Identify which cell holds the provided text, then report its [x, y] central coordinate. 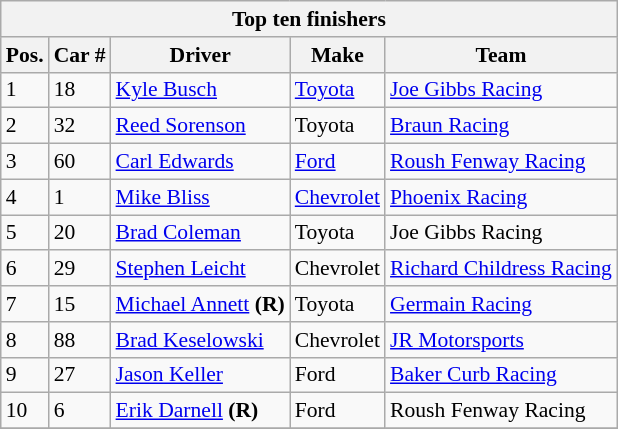
Germain Racing [501, 304]
Top ten finishers [309, 19]
10 [25, 411]
18 [80, 90]
9 [25, 375]
JR Motorsports [501, 340]
Driver [200, 55]
Pos. [25, 55]
Kyle Busch [200, 90]
Phoenix Racing [501, 197]
2 [25, 126]
Erik Darnell (R) [200, 411]
4 [25, 197]
3 [25, 162]
Team [501, 55]
8 [25, 340]
Brad Keselowski [200, 340]
60 [80, 162]
Brad Coleman [200, 233]
Carl Edwards [200, 162]
5 [25, 233]
Richard Childress Racing [501, 269]
27 [80, 375]
20 [80, 233]
Michael Annett (R) [200, 304]
29 [80, 269]
15 [80, 304]
32 [80, 126]
Make [338, 55]
Mike Bliss [200, 197]
Baker Curb Racing [501, 375]
Stephen Leicht [200, 269]
Reed Sorenson [200, 126]
Jason Keller [200, 375]
Braun Racing [501, 126]
7 [25, 304]
88 [80, 340]
Car # [80, 55]
